Detect which cell encompasses the target text, then output its (x, y) center coordinate. 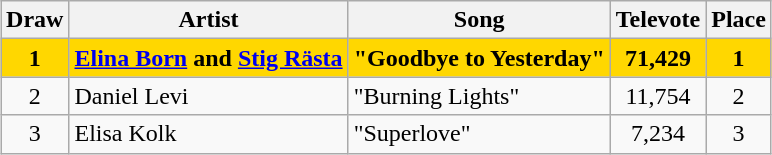
71,429 (658, 58)
"Burning Lights" (479, 96)
Elisa Kolk (208, 134)
7,234 (658, 134)
"Superlove" (479, 134)
Daniel Levi (208, 96)
Song (479, 20)
11,754 (658, 96)
"Goodbye to Yesterday" (479, 58)
Artist (208, 20)
Televote (658, 20)
Draw (35, 20)
Place (739, 20)
Elina Born and Stig Rästa (208, 58)
